Identify which cell holds the provided text, then report its [x, y] central coordinate. 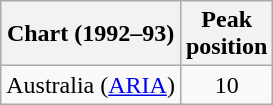
Peakposition [226, 34]
10 [226, 85]
Chart (1992–93) [91, 34]
Australia (ARIA) [91, 85]
